Capture the cell that displays the provided text and extract its [X, Y] central coordinate. 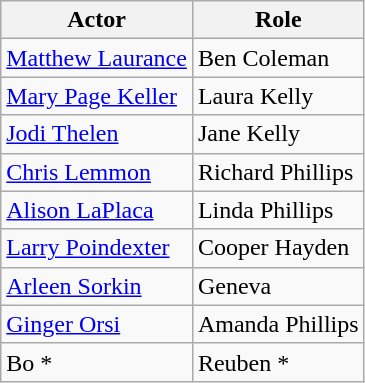
Linda Phillips [278, 210]
Jodi Thelen [97, 134]
Ben Coleman [278, 58]
Matthew Laurance [97, 58]
Bo * [97, 362]
Richard Phillips [278, 172]
Ginger Orsi [97, 324]
Cooper Hayden [278, 248]
Actor [97, 20]
Geneva [278, 286]
Laura Kelly [278, 96]
Reuben * [278, 362]
Alison LaPlaca [97, 210]
Arleen Sorkin [97, 286]
Amanda Phillips [278, 324]
Mary Page Keller [97, 96]
Larry Poindexter [97, 248]
Role [278, 20]
Jane Kelly [278, 134]
Chris Lemmon [97, 172]
